Return [X, Y] of the center of cell containing provided text 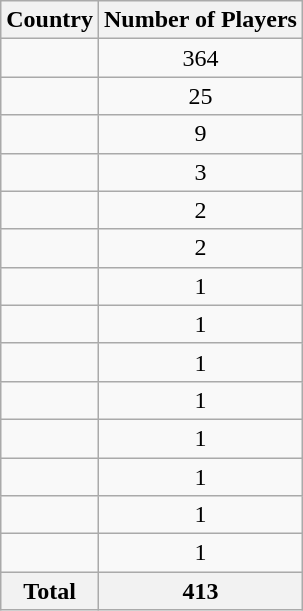
Number of Players [200, 20]
25 [200, 96]
413 [200, 591]
Country [50, 20]
3 [200, 172]
364 [200, 58]
Total [50, 591]
9 [200, 134]
